Search for the cell housing the specified text and yield its [x, y] center coordinate. 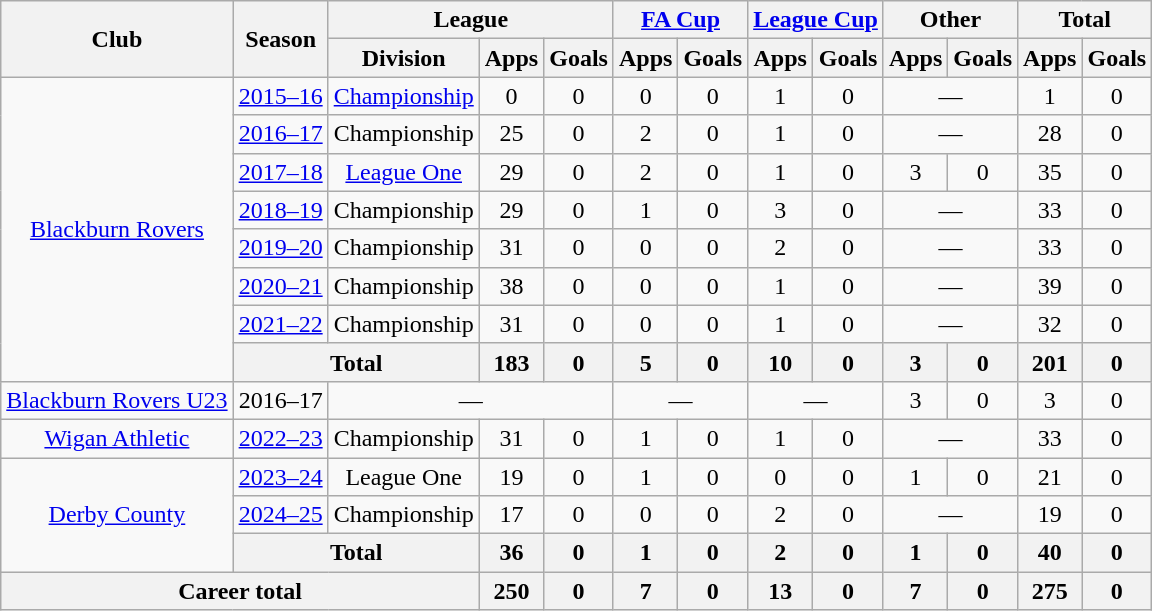
Derby County [117, 515]
2015–16 [280, 96]
25 [511, 134]
2021–22 [280, 324]
2024–25 [280, 515]
2018–19 [280, 210]
League Cup [816, 20]
35 [1050, 172]
13 [780, 591]
FA Cup [680, 20]
183 [511, 362]
2019–20 [280, 248]
Division [404, 58]
38 [511, 286]
5 [645, 362]
Other [950, 20]
2023–24 [280, 477]
39 [1050, 286]
Season [280, 39]
Blackburn Rovers [117, 229]
21 [1050, 477]
Club [117, 39]
40 [1050, 553]
10 [780, 362]
2020–21 [280, 286]
250 [511, 591]
275 [1050, 591]
17 [511, 515]
Career total [240, 591]
Blackburn Rovers U23 [117, 400]
28 [1050, 134]
32 [1050, 324]
2017–18 [280, 172]
2022–23 [280, 438]
201 [1050, 362]
36 [511, 553]
League [470, 20]
Wigan Athletic [117, 438]
